For the text-containing cell, return its midpoint in (x, y) coordinate format. 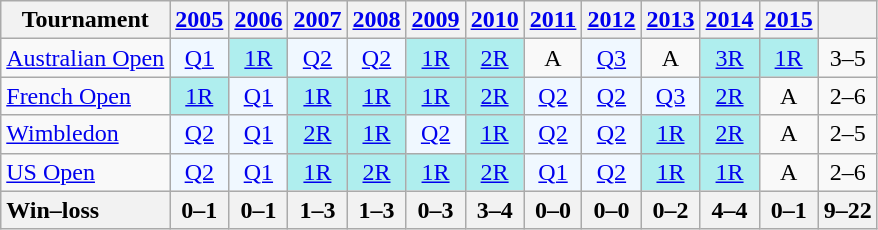
2012 (612, 20)
2006 (258, 20)
US Open (86, 172)
French Open (86, 96)
2007 (318, 20)
2014 (730, 20)
2013 (670, 20)
2005 (200, 20)
Win–loss (86, 210)
Tournament (86, 20)
2–5 (848, 134)
9–22 (848, 210)
2009 (436, 20)
0–2 (670, 210)
0–3 (436, 210)
3–4 (494, 210)
2010 (494, 20)
2015 (788, 20)
2008 (376, 20)
3–5 (848, 58)
Wimbledon (86, 134)
3R (730, 58)
Australian Open (86, 58)
2011 (553, 20)
4–4 (730, 210)
